Search for the cell housing the specified text and yield its (x, y) center coordinate. 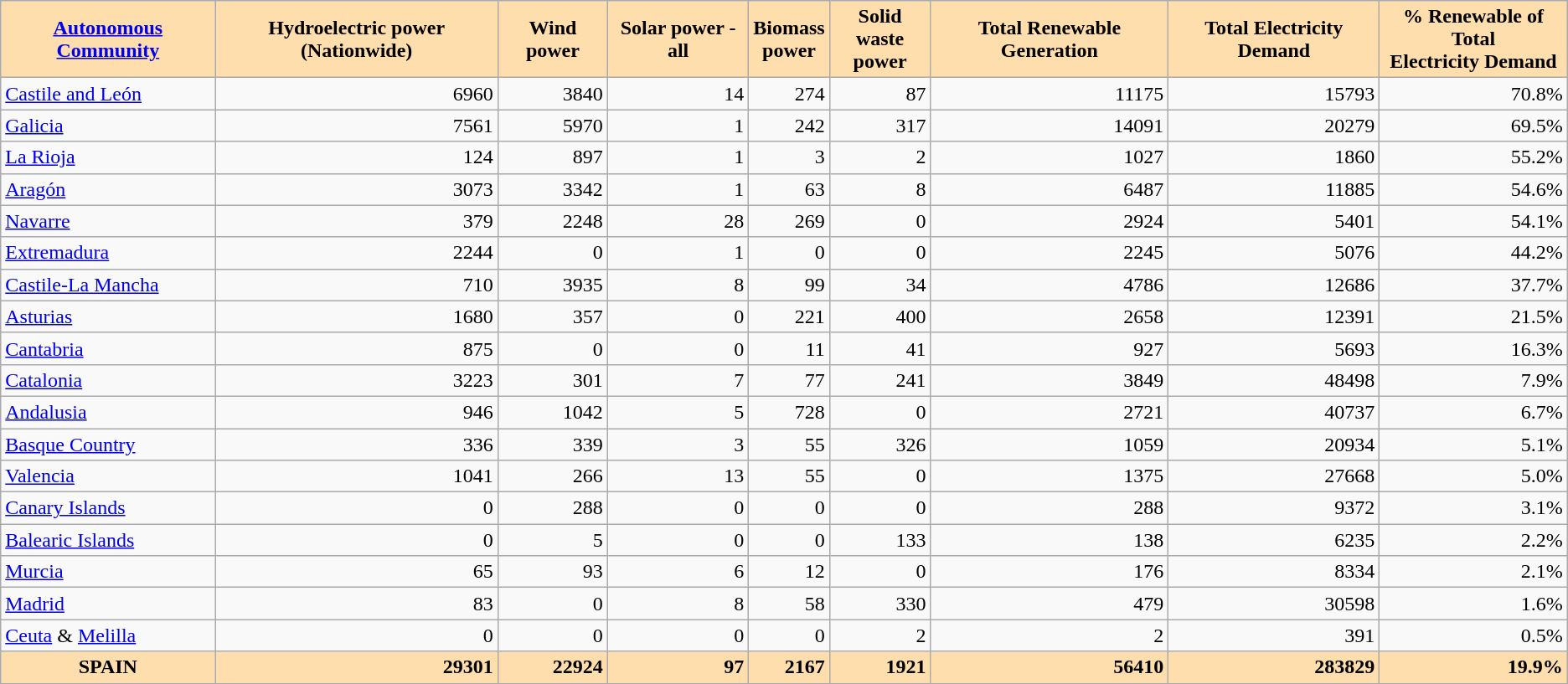
927 (1050, 348)
70.8% (1473, 94)
Autonomous Community (108, 39)
1680 (357, 316)
97 (678, 667)
897 (553, 157)
317 (879, 126)
Cantabria (108, 348)
326 (879, 445)
14 (678, 94)
2924 (1050, 221)
266 (553, 476)
1375 (1050, 476)
124 (357, 157)
12391 (1274, 316)
12686 (1274, 285)
400 (879, 316)
4786 (1050, 285)
54.6% (1473, 189)
14091 (1050, 126)
Castile and León (108, 94)
Balearic Islands (108, 540)
2721 (1050, 412)
54.1% (1473, 221)
99 (789, 285)
22924 (553, 667)
7 (678, 380)
77 (789, 380)
5693 (1274, 348)
6235 (1274, 540)
379 (357, 221)
Aragón (108, 189)
5.1% (1473, 445)
Ceuta & Melilla (108, 635)
1041 (357, 476)
2245 (1050, 253)
44.2% (1473, 253)
283829 (1274, 667)
176 (1050, 572)
29301 (357, 667)
Total Electricity Demand (1274, 39)
% Renewable of TotalElectricity Demand (1473, 39)
6 (678, 572)
1042 (553, 412)
Basque Country (108, 445)
1059 (1050, 445)
Castile-La Mancha (108, 285)
37.7% (1473, 285)
87 (879, 94)
3840 (553, 94)
330 (879, 604)
Murcia (108, 572)
242 (789, 126)
40737 (1274, 412)
Total Renewable Generation (1050, 39)
Canary Islands (108, 508)
1921 (879, 667)
728 (789, 412)
2167 (789, 667)
133 (879, 540)
63 (789, 189)
336 (357, 445)
Biomasspower (789, 39)
6.7% (1473, 412)
27668 (1274, 476)
3935 (553, 285)
Madrid (108, 604)
946 (357, 412)
20279 (1274, 126)
9372 (1274, 508)
Extremadura (108, 253)
269 (789, 221)
Catalonia (108, 380)
2.2% (1473, 540)
6960 (357, 94)
Valencia (108, 476)
3223 (357, 380)
Navarre (108, 221)
La Rioja (108, 157)
875 (357, 348)
65 (357, 572)
301 (553, 380)
19.9% (1473, 667)
Andalusia (108, 412)
274 (789, 94)
56410 (1050, 667)
48498 (1274, 380)
Hydroelectric power (Nationwide) (357, 39)
357 (553, 316)
55.2% (1473, 157)
83 (357, 604)
7.9% (1473, 380)
339 (553, 445)
5401 (1274, 221)
138 (1050, 540)
5076 (1274, 253)
21.5% (1473, 316)
5.0% (1473, 476)
SPAIN (108, 667)
Asturias (108, 316)
20934 (1274, 445)
58 (789, 604)
93 (553, 572)
3073 (357, 189)
6487 (1050, 189)
1860 (1274, 157)
7561 (357, 126)
1027 (1050, 157)
11885 (1274, 189)
69.5% (1473, 126)
2658 (1050, 316)
13 (678, 476)
16.3% (1473, 348)
3849 (1050, 380)
Solid wastepower (879, 39)
2248 (553, 221)
479 (1050, 604)
11 (789, 348)
12 (789, 572)
Galicia (108, 126)
1.6% (1473, 604)
15793 (1274, 94)
Solar power - all (678, 39)
Wind power (553, 39)
11175 (1050, 94)
28 (678, 221)
221 (789, 316)
0.5% (1473, 635)
8334 (1274, 572)
3342 (553, 189)
34 (879, 285)
391 (1274, 635)
710 (357, 285)
41 (879, 348)
2244 (357, 253)
30598 (1274, 604)
5970 (553, 126)
3.1% (1473, 508)
2.1% (1473, 572)
241 (879, 380)
